Search for the cell housing the specified text and yield its [X, Y] center coordinate. 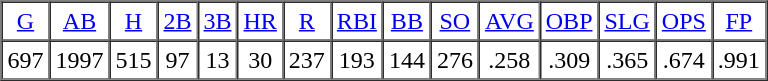
AB [80, 22]
3B [218, 22]
R [307, 22]
HR [260, 22]
.258 [510, 60]
276 [455, 60]
193 [357, 60]
30 [260, 60]
.674 [684, 60]
G [26, 22]
13 [218, 60]
FP [739, 22]
97 [178, 60]
515 [134, 60]
2B [178, 22]
144 [407, 60]
SO [455, 22]
.991 [739, 60]
237 [307, 60]
.365 [626, 60]
OPS [684, 22]
AVG [510, 22]
697 [26, 60]
BB [407, 22]
1997 [80, 60]
.309 [570, 60]
RBI [357, 22]
OBP [570, 22]
SLG [626, 22]
H [134, 22]
